Locate the cell with the specified text and output its [x, y] center coordinate. 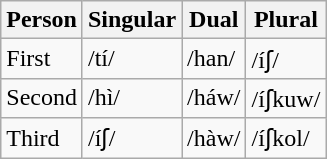
Dual [214, 20]
/tí/ [132, 59]
Person [42, 20]
/han/ [214, 59]
Plural [286, 20]
Singular [132, 20]
/íʃkuw/ [286, 98]
First [42, 59]
/íʃkol/ [286, 138]
Second [42, 98]
Third [42, 138]
/háw/ [214, 98]
/hàw/ [214, 138]
/hì/ [132, 98]
